Provide the (x, y) coordinate of the cell's center where the given text is located.  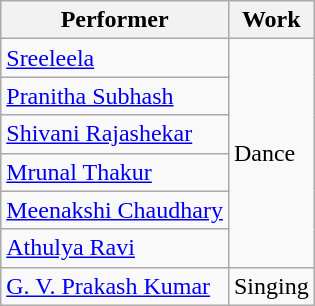
Mrunal Thakur (115, 172)
Meenakshi Chaudhary (115, 210)
Athulya Ravi (115, 248)
Pranitha Subhash (115, 96)
G. V. Prakash Kumar (115, 286)
Work (271, 20)
Performer (115, 20)
Shivani Rajashekar (115, 134)
Singing (271, 286)
Dance (271, 153)
Sreeleela (115, 58)
